For the text-containing cell, return its midpoint in [X, Y] coordinate format. 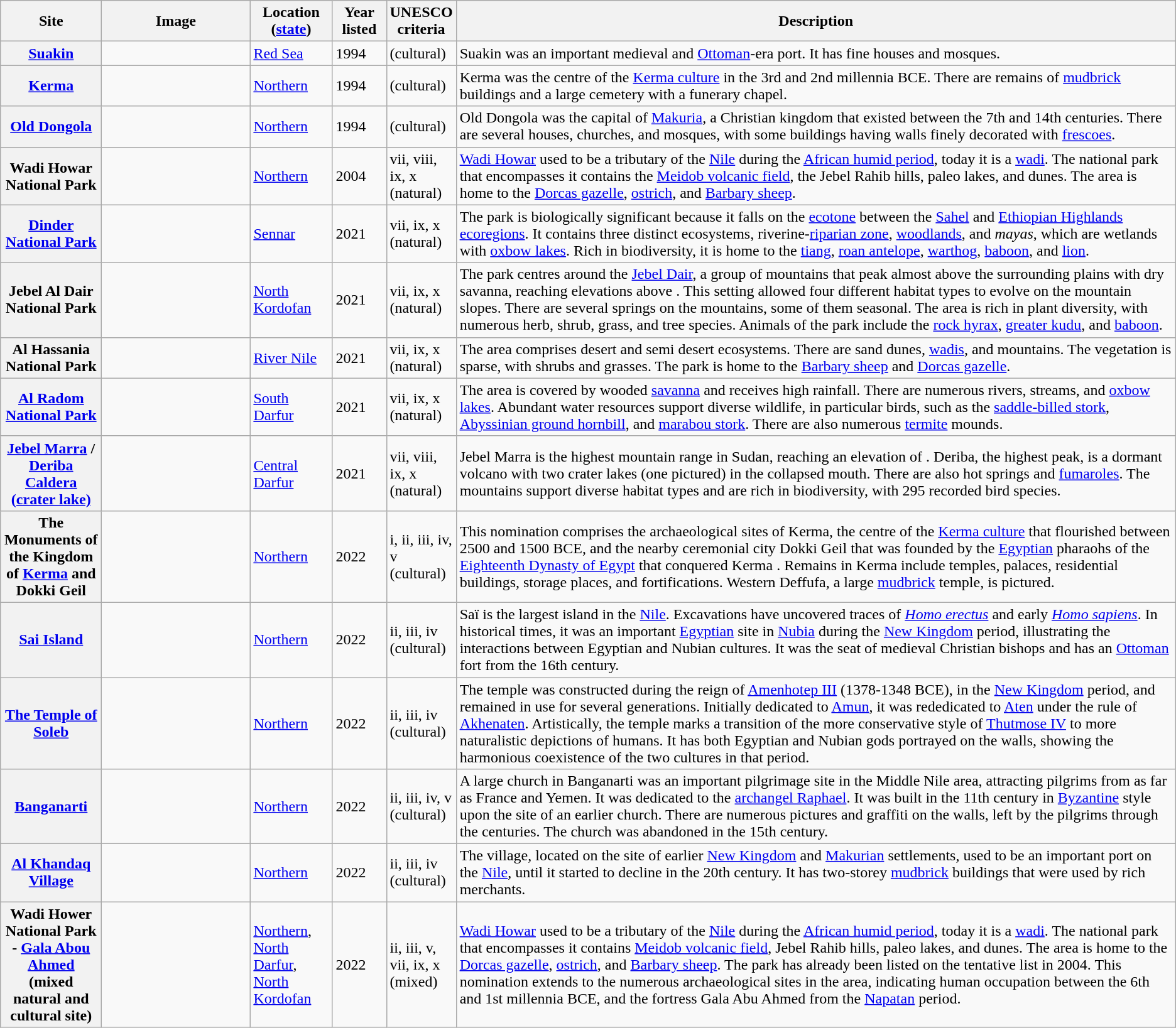
Jebel Al Dair National Park [52, 300]
Image [176, 21]
The Monuments of the Kingdom of Kerma and Dokki Geil [52, 556]
Banganarti [52, 806]
Wadi Howar National Park [52, 176]
River Nile [291, 358]
Dinder National Park [52, 234]
Northern, North Darfur, North Kordofan [291, 965]
The Temple of Soleb [52, 723]
Wadi Hower National Park - Gala Abou Ahmed (mixed natural and cultural site) [52, 965]
Old Dongola [52, 127]
Al Radom National Park [52, 407]
Sennar [291, 234]
Suakin [52, 53]
Al Khandaq Village [52, 873]
Location (state) [291, 21]
UNESCO criteria [421, 21]
Jebel Marra / Deriba Caldera (crater lake) [52, 473]
South Darfur [291, 407]
Central Darfur [291, 473]
Kerma [52, 85]
North Kordofan [291, 300]
i, ii, iii, iv, v (cultural) [421, 556]
ii, iii, v, vii, ix, x (mixed) [421, 965]
Red Sea [291, 53]
Sai Island [52, 639]
ii, iii, iv, v (cultural) [421, 806]
Al Hassania National Park [52, 358]
Site [52, 21]
Year listed [359, 21]
2004 [359, 176]
Suakin was an important medieval and Ottoman-era port. It has fine houses and mosques. [815, 53]
Description [815, 21]
